Identify which cell holds the provided text, then report its [x, y] central coordinate. 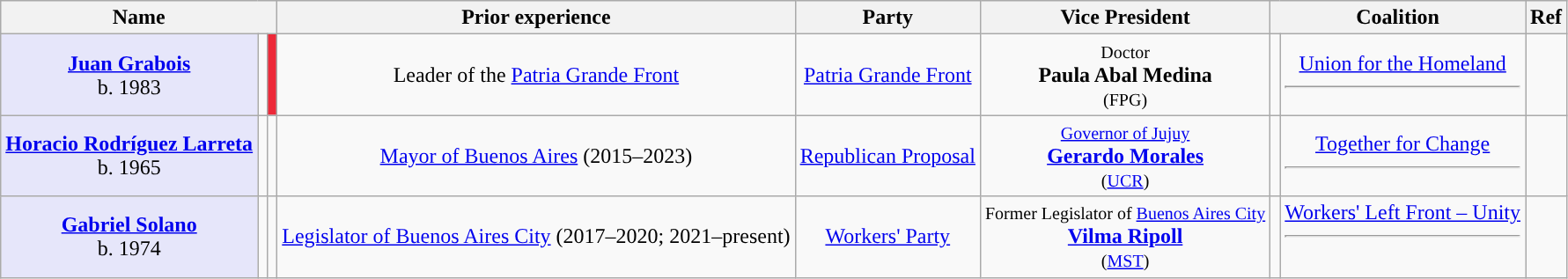
Former Legislator of Buenos Aires CityVilma Ripoll(MST) [1125, 237]
DoctorPaula Abal Medina(FPG) [1125, 75]
Union for the Homeland [1403, 75]
Legislator of Buenos Aires City (2017–2020; 2021–present) [536, 237]
Leader of the Patria Grande Front [536, 75]
Workers' Left Front – Unity [1403, 237]
Juan Graboisb. 1983 [129, 75]
Patria Grande Front [887, 75]
Workers' Party [887, 237]
Republican Proposal [887, 156]
Together for Change [1403, 156]
Party [887, 18]
Name [139, 18]
Governor of JujuyGerardo Morales(UCR) [1125, 156]
Ref [1546, 18]
Mayor of Buenos Aires (2015–2023) [536, 156]
Coalition [1398, 18]
Horacio Rodríguez Larretab. 1965 [129, 156]
Prior experience [536, 18]
Gabriel Solanob. 1974 [129, 237]
Vice President [1125, 18]
